Find where the given text appears and provide that cell's center as [x, y] coordinate. 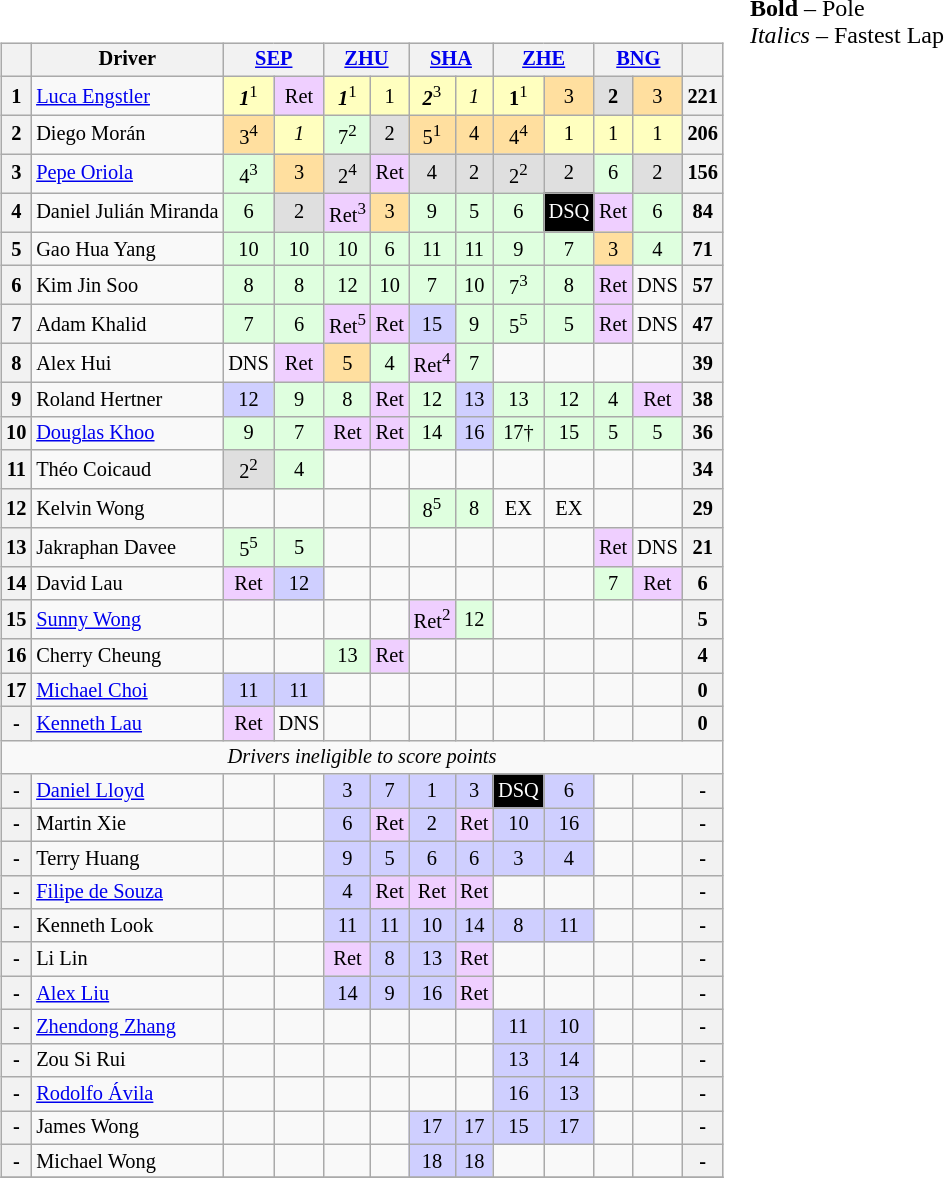
57 [703, 286]
Alex Hui [127, 364]
Martin Xie [127, 825]
James Wong [127, 1128]
73 [518, 286]
Zou Si Rui [127, 1060]
Li Lin [127, 959]
17† [518, 433]
SEP [274, 60]
38 [703, 400]
51 [432, 134]
Drivers ineligible to score points [362, 757]
Cherry Cheung [127, 656]
BNG [638, 60]
Ret3 [347, 212]
156 [703, 174]
43 [248, 174]
Rodolfo Ávila [127, 1094]
Sunny Wong [127, 620]
44 [518, 134]
Adam Khalid [127, 324]
Théo Coicaud [127, 470]
Diego Morán [127, 134]
39 [703, 364]
72 [347, 134]
Luca Engstler [127, 96]
Michael Choi [127, 690]
Terry Huang [127, 858]
Roland Hertner [127, 400]
Jakraphan Davee [127, 548]
47 [703, 324]
Gao Hua Yang [127, 249]
Kelvin Wong [127, 508]
21 [703, 548]
84 [703, 212]
24 [347, 174]
221 [703, 96]
SHA [451, 60]
71 [703, 249]
85 [432, 508]
Filipe de Souza [127, 892]
David Lau [127, 584]
Kenneth Lau [127, 724]
Ret5 [347, 324]
Alex Liu [127, 993]
Ret4 [432, 364]
Zhendong Zhang [127, 1027]
23 [432, 96]
Pepe Oriola [127, 174]
206 [703, 134]
Driver [127, 60]
Kim Jin Soo [127, 286]
Ret2 [432, 620]
Kenneth Look [127, 926]
ZHU [366, 60]
Douglas Khoo [127, 433]
Daniel Julián Miranda [127, 212]
29 [703, 508]
Michael Wong [127, 1161]
Daniel Lloyd [127, 791]
ZHE [544, 60]
36 [703, 433]
